Detect which cell encompasses the target text, then output its (X, Y) center coordinate. 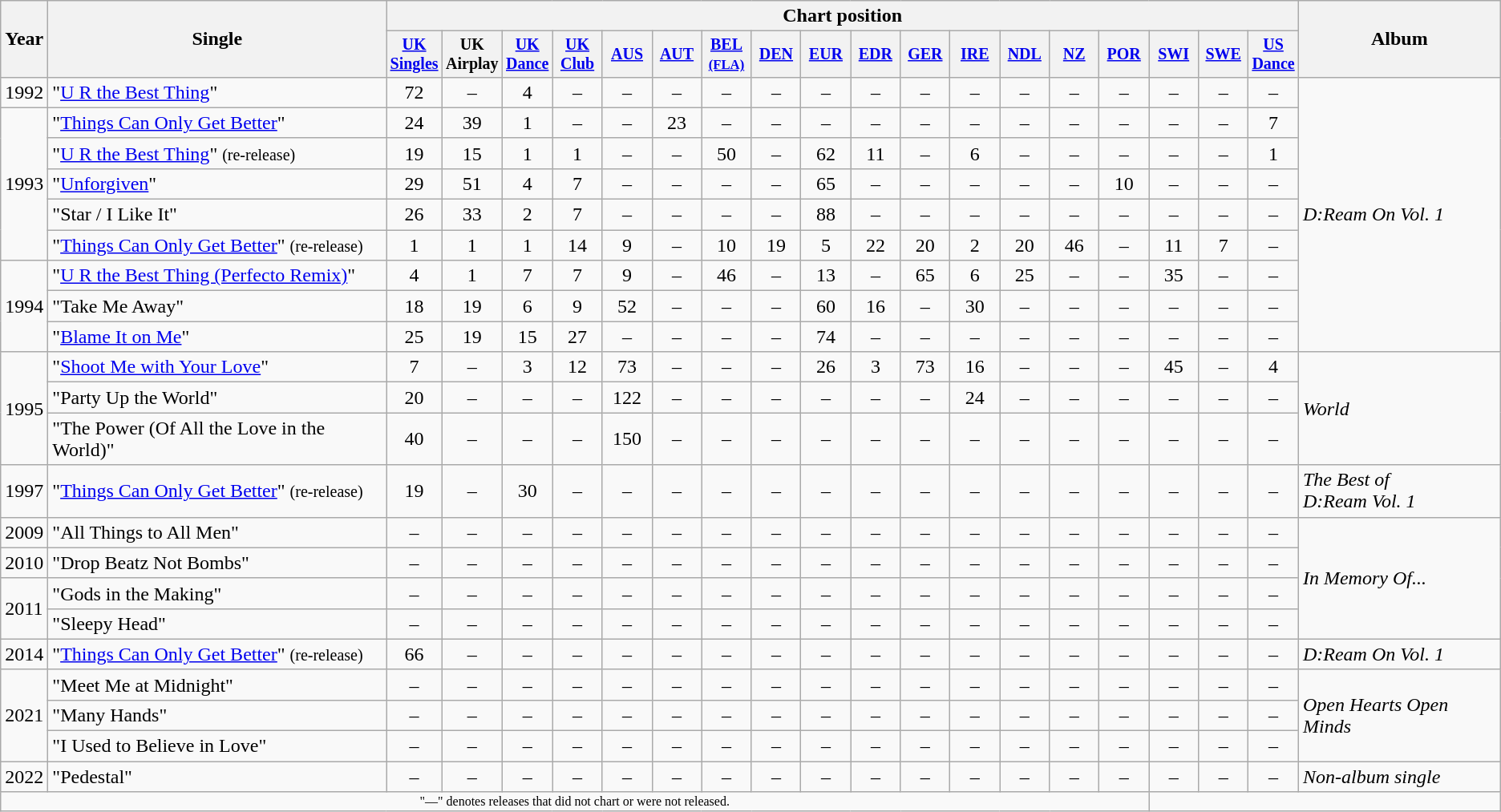
NDL (1025, 55)
72 (414, 92)
2014 (24, 654)
"Things Can Only Get Better" (217, 123)
IRE (975, 55)
1997 (24, 491)
DEN (776, 55)
1994 (24, 306)
Album (1399, 39)
2010 (24, 563)
Single (217, 39)
29 (414, 184)
Non-album single (1399, 777)
"Blame It on Me" (217, 337)
1993 (24, 184)
"U R the Best Thing" (re-release) (217, 153)
2011 (24, 608)
World (1399, 409)
52 (627, 306)
BEL(FLA) (726, 55)
88 (826, 215)
12 (577, 367)
45 (1174, 367)
"I Used to Believe in Love" (217, 746)
UK Singles (414, 55)
Open Hearts Open Minds (1399, 715)
"Pedestal" (217, 777)
122 (627, 398)
22 (876, 245)
EUR (826, 55)
18 (414, 306)
14 (577, 245)
"Meet Me at Midnight" (217, 685)
SWI (1174, 55)
UK Dance (528, 55)
1992 (24, 92)
39 (471, 123)
Chart position (843, 16)
33 (471, 215)
SWE (1224, 55)
2021 (24, 715)
1995 (24, 409)
"Many Hands" (217, 715)
Year (24, 39)
The Best ofD:Ream Vol. 1 (1399, 491)
27 (577, 337)
UK Club (577, 55)
UK Airplay (471, 55)
60 (826, 306)
"Shoot Me with Your Love" (217, 367)
"Take Me Away" (217, 306)
"Unforgiven" (217, 184)
50 (726, 153)
"The Power (Of All the Love in the World)" (217, 439)
POR (1124, 55)
5 (826, 245)
40 (414, 439)
GER (925, 55)
"Gods in the Making" (217, 593)
51 (471, 184)
"U R the Best Thing (Perfecto Remix)" (217, 276)
13 (826, 276)
"All Things to All Men" (217, 532)
EDR (876, 55)
66 (414, 654)
74 (826, 337)
23 (677, 123)
62 (826, 153)
"Star / I Like It" (217, 215)
35 (1174, 276)
"Party Up the World" (217, 398)
"—" denotes releases that did not chart or were not released. (575, 802)
"U R the Best Thing" (217, 92)
NZ (1074, 55)
"Sleepy Head" (217, 624)
2009 (24, 532)
2022 (24, 777)
150 (627, 439)
In Memory Of... (1399, 578)
AUT (677, 55)
US Dance (1273, 55)
"Drop Beatz Not Bombs" (217, 563)
AUS (627, 55)
